For the text-containing cell, return its midpoint in (X, Y) coordinate format. 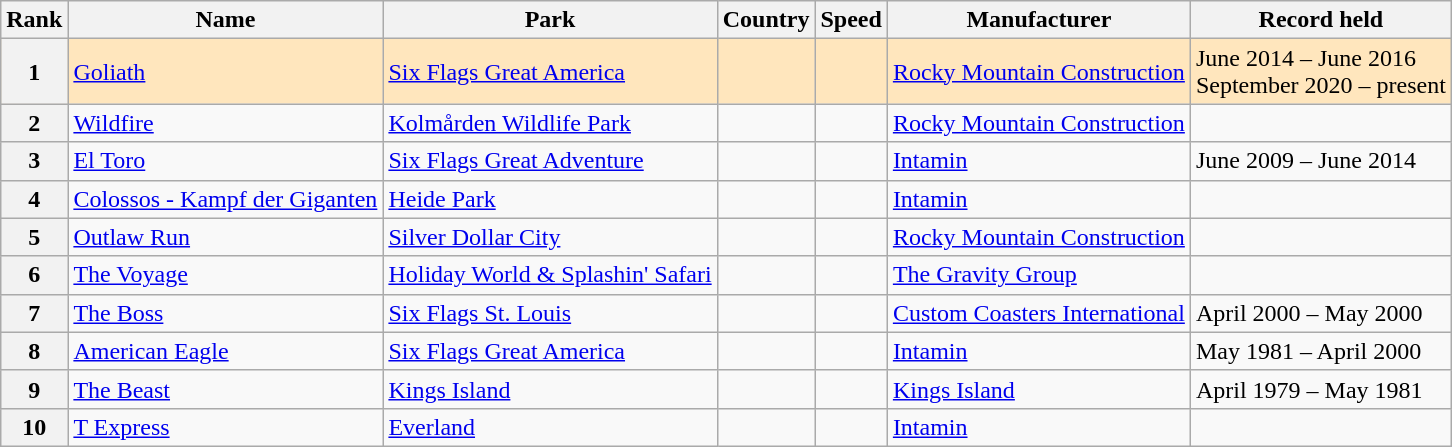
Holiday World & Splashin' Safari (550, 275)
The Gravity Group (1038, 275)
4 (34, 199)
El Toro (226, 161)
1 (34, 72)
The Voyage (226, 275)
8 (34, 351)
Heide Park (550, 199)
April 1979 – May 1981 (1320, 389)
American Eagle (226, 351)
June 2009 – June 2014 (1320, 161)
Rank (34, 20)
2 (34, 123)
The Boss (226, 313)
June 2014 – June 2016September 2020 – present (1320, 72)
May 1981 – April 2000 (1320, 351)
April 2000 – May 2000 (1320, 313)
Colossos - Kampf der Giganten (226, 199)
Custom Coasters International (1038, 313)
Six Flags Great Adventure (550, 161)
9 (34, 389)
7 (34, 313)
Park (550, 20)
3 (34, 161)
Country (766, 20)
Kolmården Wildlife Park (550, 123)
Goliath (226, 72)
The Beast (226, 389)
Speed (851, 20)
Name (226, 20)
Six Flags St. Louis (550, 313)
5 (34, 237)
Outlaw Run (226, 237)
10 (34, 427)
Everland (550, 427)
Wildfire (226, 123)
Record held (1320, 20)
6 (34, 275)
Silver Dollar City (550, 237)
T Express (226, 427)
Manufacturer (1038, 20)
